Provide the [x, y] coordinate of the cell's center where the given text is located.  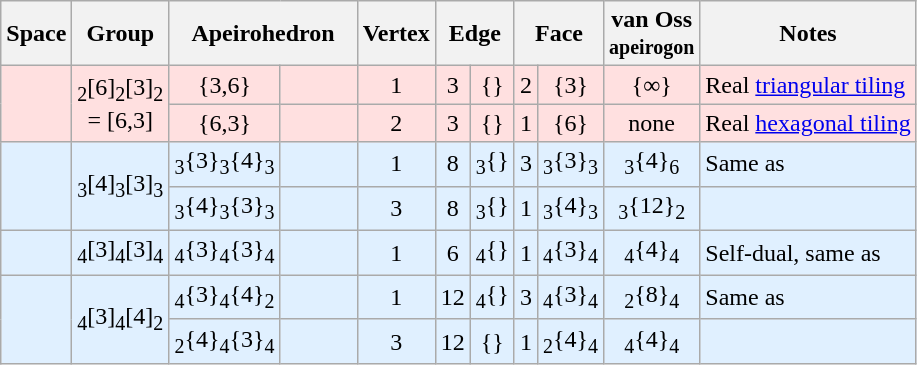
van Ossapeirogon [652, 34]
Edge [474, 34]
4[3]4[3]4 [120, 253]
3{12}2 [652, 208]
{6} [570, 123]
3{4}3{3}3 [224, 208]
2[6]2[3]2= [6,3] [120, 104]
6 [452, 253]
3{3}3{4}3 [224, 164]
3{3}3 [570, 164]
2{8}4 [652, 297]
Real hexagonal tiling [808, 123]
3{4}3 [570, 208]
3[4]3[3]3 [120, 186]
2{4}4 [570, 341]
Group [120, 34]
none [652, 123]
{6,3} [224, 123]
2{4}4{3}4 [224, 341]
Notes [808, 34]
4{3}4{3}4 [224, 253]
{∞} [652, 85]
Self-dual, same as [808, 253]
Real triangular tiling [808, 85]
{3} [570, 85]
Face [558, 34]
4[3]4[4]2 [120, 320]
3{4}6 [652, 164]
Vertex [396, 34]
Space [36, 34]
Apeirohedron [263, 34]
{3,6} [224, 85]
4{3}4{4}2 [224, 297]
